Detect which cell encompasses the target text, then output its (X, Y) center coordinate. 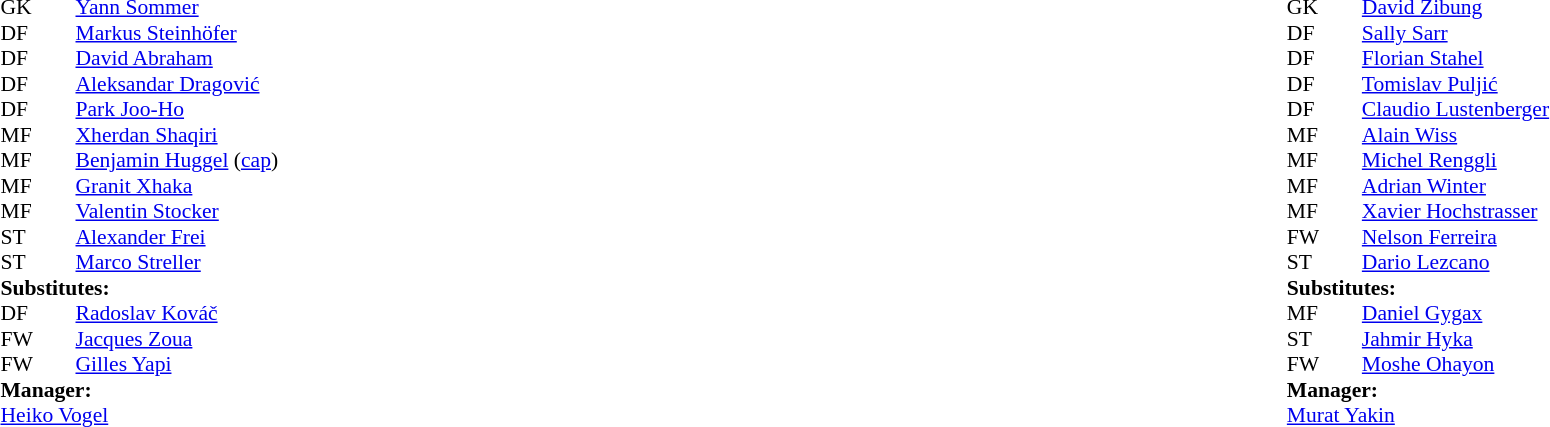
Daniel Gygax (1456, 313)
Park Joo-Ho (178, 109)
Dario Lezcano (1456, 263)
Alexander Frei (178, 237)
David Abraham (178, 59)
Florian Stahel (1456, 59)
Moshe Ohayon (1456, 365)
Gilles Yapi (178, 365)
Tomislav Puljić (1456, 84)
Benjamin Huggel (cap) (178, 161)
Marco Streller (178, 263)
Xavier Hochstrasser (1456, 211)
Michel Renggli (1456, 161)
Sally Sarr (1456, 33)
Adrian Winter (1456, 186)
Claudio Lustenberger (1456, 109)
Granit Xhaka (178, 186)
Valentin Stocker (178, 211)
Xherdan Shaqiri (178, 135)
Jahmir Hyka (1456, 339)
Alain Wiss (1456, 135)
Jacques Zoua (178, 339)
Radoslav Kováč (178, 313)
Markus Steinhöfer (178, 33)
Aleksandar Dragović (178, 84)
Nelson Ferreira (1456, 237)
